Return (X, Y) of the center of cell containing provided text 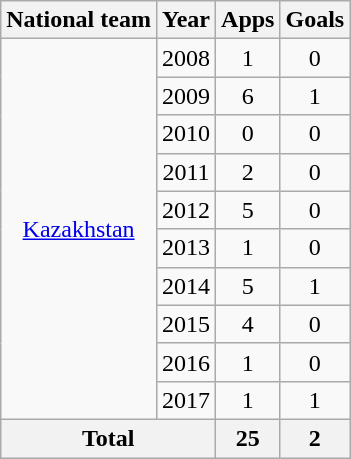
4 (248, 324)
2009 (186, 96)
25 (248, 438)
2014 (186, 286)
Apps (248, 20)
2016 (186, 362)
6 (248, 96)
National team (79, 20)
2015 (186, 324)
Total (108, 438)
2013 (186, 248)
Year (186, 20)
2010 (186, 134)
Goals (315, 20)
Kazakhstan (79, 230)
2012 (186, 210)
2008 (186, 58)
2011 (186, 172)
2017 (186, 400)
